Detect which cell encompasses the target text, then output its (X, Y) center coordinate. 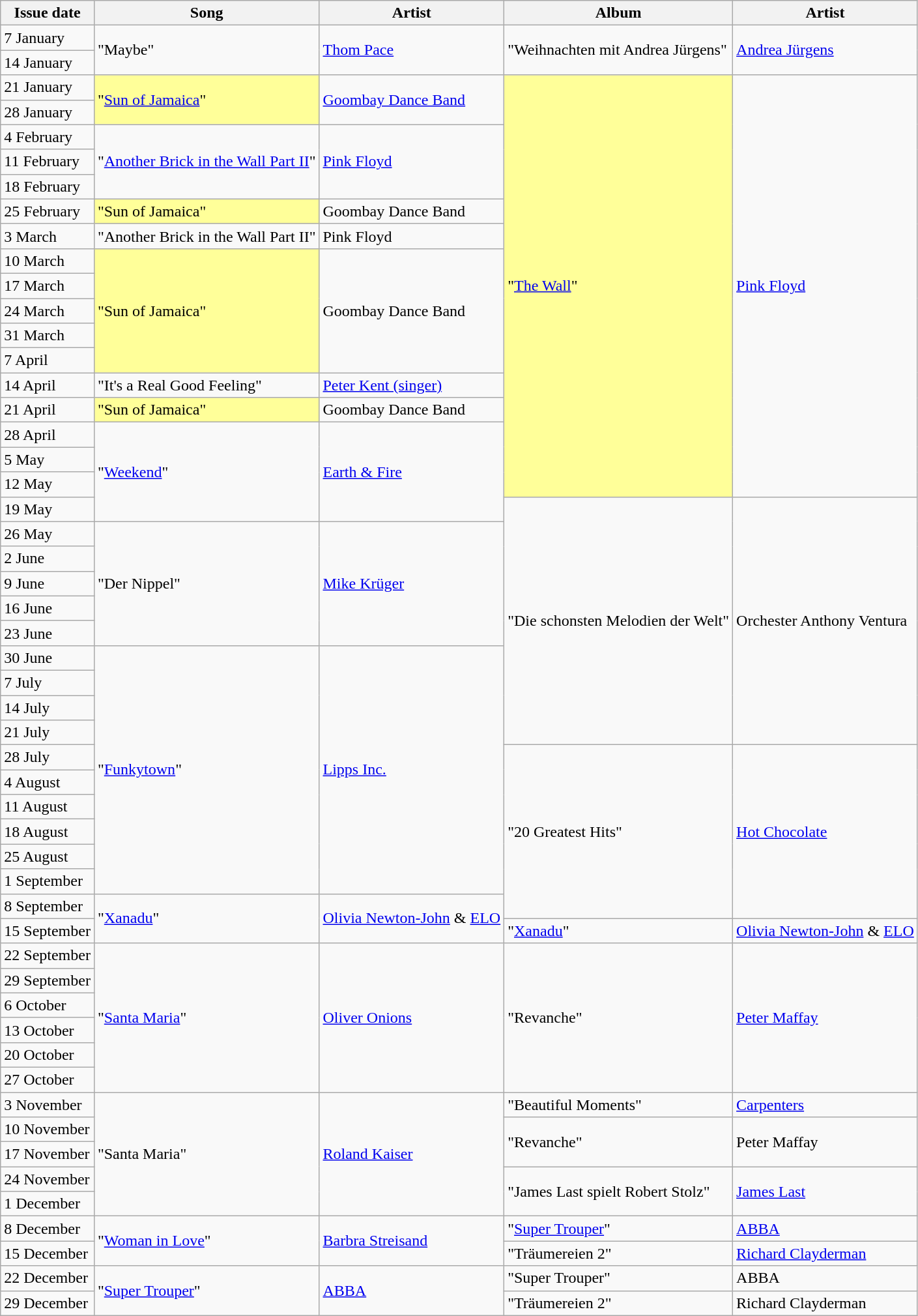
6 October (48, 1005)
28 January (48, 112)
Song (207, 13)
3 March (48, 236)
22 September (48, 956)
"Maybe" (207, 50)
10 March (48, 261)
11 February (48, 162)
4 February (48, 137)
"Weekend" (207, 472)
22 December (48, 1278)
9 June (48, 583)
1 December (48, 1204)
3 November (48, 1105)
17 November (48, 1154)
Issue date (48, 13)
21 July (48, 733)
12 May (48, 484)
24 November (48, 1179)
Lipps Inc. (412, 769)
26 May (48, 534)
15 September (48, 931)
29 September (48, 980)
21 January (48, 87)
Mike Krüger (412, 583)
"20 Greatest Hits" (619, 832)
Barbra Streisand (412, 1241)
Orchester Anthony Ventura (825, 621)
5 May (48, 460)
11 August (48, 807)
10 November (48, 1130)
Carpenters (825, 1105)
30 June (48, 658)
Roland Kaiser (412, 1154)
Album (619, 13)
James Last (825, 1192)
19 May (48, 509)
29 December (48, 1303)
Andrea Jürgens (825, 50)
18 August (48, 832)
14 April (48, 385)
25 August (48, 856)
28 April (48, 435)
8 September (48, 906)
21 April (48, 410)
27 October (48, 1079)
Thom Pace (412, 50)
2 June (48, 559)
"James Last spielt Robert Stolz" (619, 1192)
8 December (48, 1229)
Earth & Fire (412, 472)
"Weihnachten mit Andrea Jürgens" (619, 50)
7 January (48, 38)
"Woman in Love" (207, 1241)
20 October (48, 1055)
"Beautiful Moments" (619, 1105)
1 September (48, 881)
Peter Kent (singer) (412, 385)
Oliver Onions (412, 1017)
17 March (48, 285)
14 July (48, 707)
7 April (48, 360)
4 August (48, 782)
15 December (48, 1253)
28 July (48, 757)
25 February (48, 211)
13 October (48, 1030)
18 February (48, 186)
"Die schonsten Melodien der Welt" (619, 621)
Hot Chocolate (825, 832)
14 January (48, 63)
31 March (48, 336)
16 June (48, 608)
23 June (48, 633)
"Der Nippel" (207, 583)
"It's a Real Good Feeling" (207, 385)
"The Wall" (619, 285)
7 July (48, 682)
24 March (48, 311)
"Funkytown" (207, 769)
